Locate the cell with the specified text and output its [x, y] center coordinate. 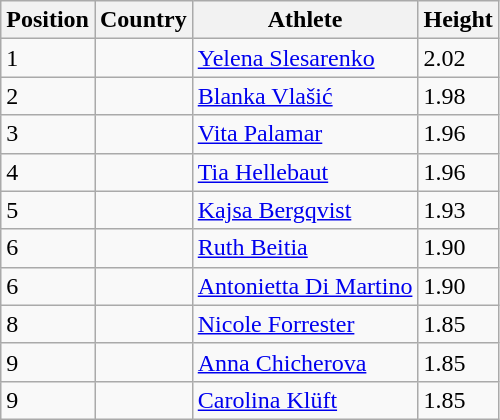
4 [48, 172]
1.93 [458, 210]
Vita Palamar [305, 134]
Athlete [305, 20]
2 [48, 96]
Tia Hellebaut [305, 172]
Nicole Forrester [305, 324]
Ruth Beitia [305, 248]
Yelena Slesarenko [305, 58]
Antonietta Di Martino [305, 286]
1.98 [458, 96]
Country [143, 20]
2.02 [458, 58]
3 [48, 134]
5 [48, 210]
Blanka Vlašić [305, 96]
Height [458, 20]
Kajsa Bergqvist [305, 210]
1 [48, 58]
Position [48, 20]
8 [48, 324]
Carolina Klüft [305, 400]
Anna Chicherova [305, 362]
